Extract the (X, Y) coordinate from the center of the cell holding the provided text.  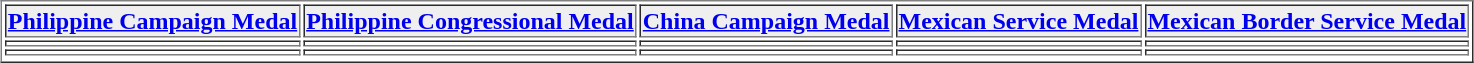
Philippine Congressional Medal (470, 20)
Mexican Service Medal (1018, 20)
Mexican Border Service Medal (1306, 20)
Philippine Campaign Medal (152, 20)
China Campaign Medal (766, 20)
